Extract the (x, y) coordinate from the center of the cell holding the provided text.  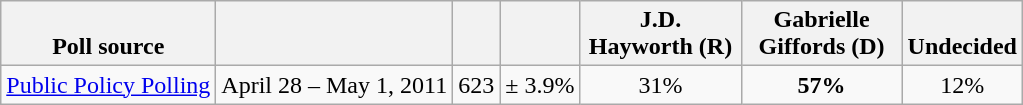
± 3.9% (540, 85)
Undecided (962, 34)
Public Policy Polling (108, 85)
Poll source (108, 34)
J.D.Hayworth (R) (660, 34)
31% (660, 85)
623 (476, 85)
57% (822, 85)
GabrielleGiffords (D) (822, 34)
April 28 – May 1, 2011 (334, 85)
12% (962, 85)
